Determine the [X, Y] coordinate at the center of the cell enclosing the given text.  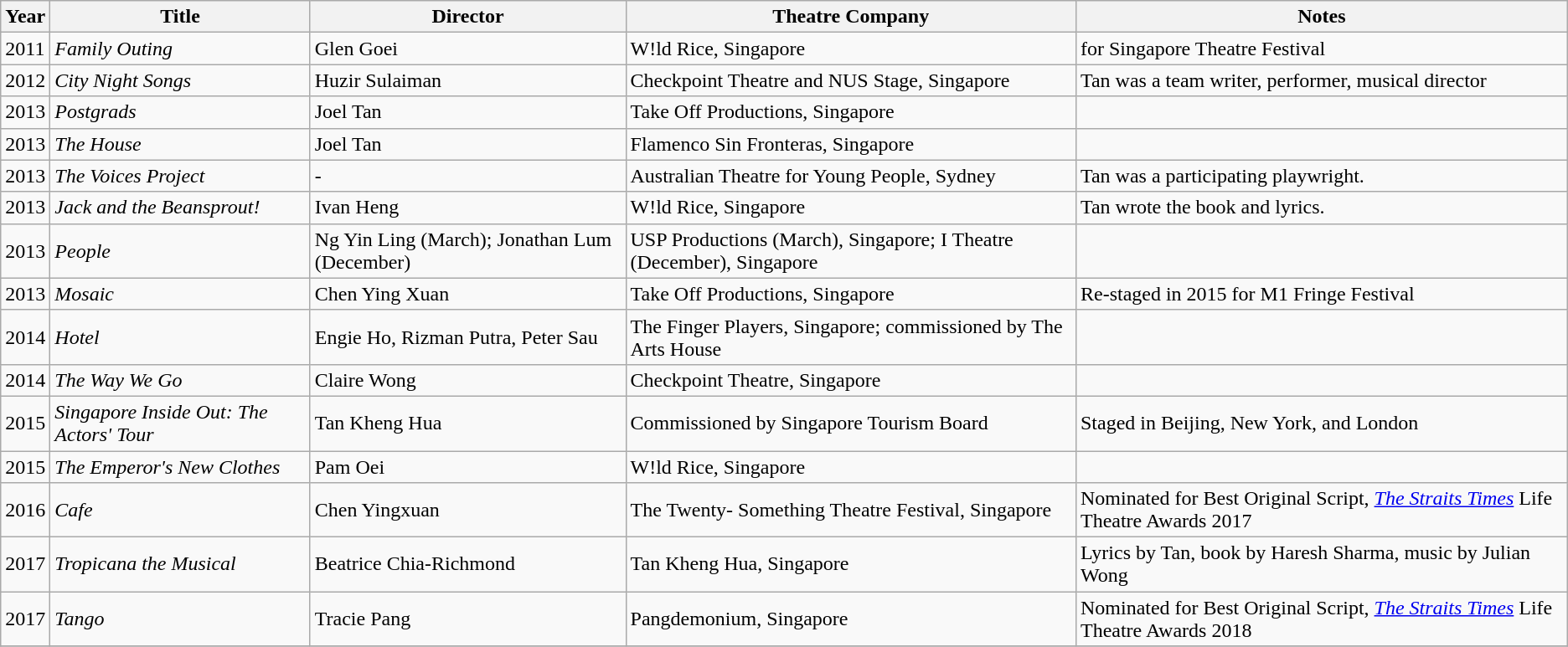
The House [180, 144]
The Emperor's New Clothes [180, 466]
Tan was a participating playwright. [1322, 176]
Checkpoint Theatre and NUS Stage, Singapore [851, 80]
The Way We Go [180, 380]
Chen Yingxuan [467, 511]
2011 [25, 49]
Cafe [180, 511]
Notes [1322, 17]
Mosaic [180, 294]
Glen Goei [467, 49]
The Twenty- Something Theatre Festival, Singapore [851, 511]
Tan wrote the book and lyrics. [1322, 208]
City Night Songs [180, 80]
Checkpoint Theatre, Singapore [851, 380]
Jack and the Beansprout! [180, 208]
Postgrads [180, 112]
Australian Theatre for Young People, Sydney [851, 176]
Engie Ho, Rizman Putra, Peter Sau [467, 336]
Nominated for Best Original Script, The Straits Times Life Theatre Awards 2018 [1322, 619]
Pangdemonium, Singapore [851, 619]
Flamenco Sin Fronteras, Singapore [851, 144]
Huzir Sulaiman [467, 80]
Claire Wong [467, 380]
for Singapore Theatre Festival [1322, 49]
Pam Oei [467, 466]
Family Outing [180, 49]
Tracie Pang [467, 619]
Re-staged in 2015 for M1 Fringe Festival [1322, 294]
Director [467, 17]
Theatre Company [851, 17]
Lyrics by Tan, book by Haresh Sharma, music by Julian Wong [1322, 564]
2012 [25, 80]
USP Productions (March), Singapore; I Theatre (December), Singapore [851, 251]
Tan Kheng Hua [467, 424]
Tango [180, 619]
Tropicana the Musical [180, 564]
Title [180, 17]
Year [25, 17]
Tan Kheng Hua, Singapore [851, 564]
Nominated for Best Original Script, The Straits Times Life Theatre Awards 2017 [1322, 511]
Ivan Heng [467, 208]
Hotel [180, 336]
Commissioned by Singapore Tourism Board [851, 424]
People [180, 251]
The Voices Project [180, 176]
Tan was a team writer, performer, musical director [1322, 80]
- [467, 176]
Staged in Beijing, New York, and London [1322, 424]
The Finger Players, Singapore; commissioned by The Arts House [851, 336]
Beatrice Chia-Richmond [467, 564]
Singapore Inside Out: The Actors' Tour [180, 424]
Ng Yin Ling (March); Jonathan Lum (December) [467, 251]
Chen Ying Xuan [467, 294]
2016 [25, 511]
